Output the (x, y) coordinate of the center of the cell containing the given text.  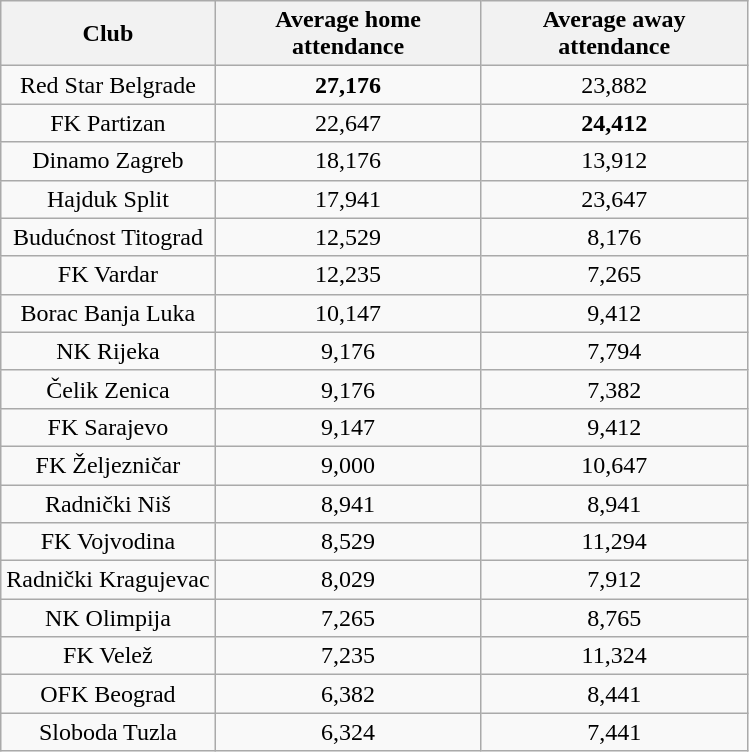
Sloboda Tuzla (108, 732)
9,000 (348, 465)
Average home attendance (348, 34)
23,882 (614, 85)
FK Vardar (108, 275)
9,147 (348, 427)
17,941 (348, 199)
6,382 (348, 694)
FK Velež (108, 656)
13,912 (614, 161)
7,235 (348, 656)
NK Rijeka (108, 351)
Dinamo Zagreb (108, 161)
7,441 (614, 732)
Average away attendance (614, 34)
11,324 (614, 656)
27,176 (348, 85)
Čelik Zenica (108, 389)
FK Vojvodina (108, 542)
8,029 (348, 580)
10,647 (614, 465)
8,441 (614, 694)
Red Star Belgrade (108, 85)
Radnički Kragujevac (108, 580)
Club (108, 34)
FK Željezničar (108, 465)
7,382 (614, 389)
FK Sarajevo (108, 427)
18,176 (348, 161)
8,765 (614, 618)
8,176 (614, 237)
FK Partizan (108, 123)
6,324 (348, 732)
NK Olimpija (108, 618)
Hajduk Split (108, 199)
12,235 (348, 275)
12,529 (348, 237)
11,294 (614, 542)
24,412 (614, 123)
10,147 (348, 313)
Budućnost Titograd (108, 237)
8,529 (348, 542)
22,647 (348, 123)
Radnički Niš (108, 503)
7,912 (614, 580)
OFK Beograd (108, 694)
7,794 (614, 351)
Borac Banja Luka (108, 313)
23,647 (614, 199)
